Pinpoint the cell where the given text exists, returning its (x, y) midpoint coordinate. 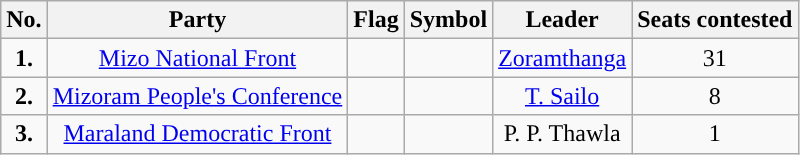
3. (24, 134)
2. (24, 96)
Seats contested (715, 20)
31 (715, 58)
Mizoram People's Conference (198, 96)
Zoramthanga (562, 58)
Symbol (448, 20)
Leader (562, 20)
1 (715, 134)
1. (24, 58)
8 (715, 96)
Flag (376, 20)
Party (198, 20)
No. (24, 20)
P. P. Thawla (562, 134)
Maraland Democratic Front (198, 134)
T. Sailo (562, 96)
Mizo National Front (198, 58)
